Scan for the cell matching the given text and deliver its (X, Y) coordinate at center. 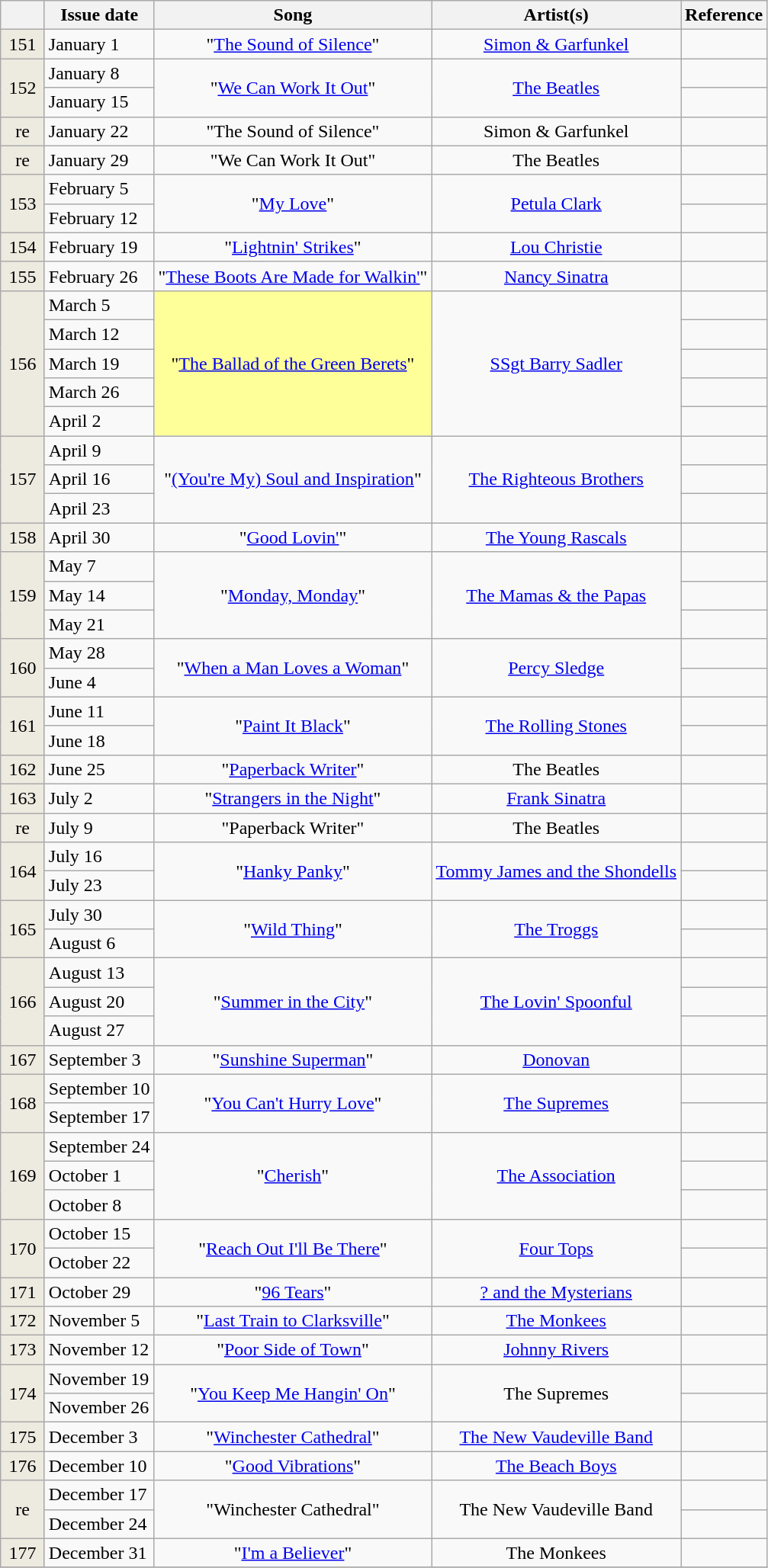
February 26 (99, 276)
Frank Sinatra (557, 798)
151 (23, 44)
"Wild Thing" (293, 929)
"You Keep Me Hangin' On" (293, 1393)
167 (23, 1060)
December 31 (99, 1553)
Nancy Sinatra (557, 276)
August 6 (99, 944)
February 5 (99, 189)
January 1 (99, 44)
July 2 (99, 798)
? and the Mysterians (557, 1292)
"The Ballad of the Green Berets" (293, 363)
April 23 (99, 508)
Donovan (557, 1060)
The Troggs (557, 929)
February 12 (99, 218)
"(You're My) Soul and Inspiration" (293, 479)
Reference (725, 15)
The Lovin' Spoonful (557, 1002)
The Mamas & the Papas (557, 595)
December 10 (99, 1466)
March 26 (99, 393)
"I'm a Believer" (293, 1553)
"You Can't Hurry Love" (293, 1103)
October 15 (99, 1233)
"My Love" (293, 204)
Percy Sledge (557, 668)
164 (23, 871)
October 1 (99, 1175)
172 (23, 1321)
January 15 (99, 102)
"Summer in the City" (293, 1002)
May 14 (99, 595)
"Strangers in the Night" (293, 798)
157 (23, 479)
November 5 (99, 1321)
August 13 (99, 973)
October 29 (99, 1292)
154 (23, 247)
April 9 (99, 451)
168 (23, 1103)
"Last Train to Clarksville" (293, 1321)
158 (23, 537)
"When a Man Loves a Woman" (293, 668)
November 19 (99, 1379)
December 3 (99, 1437)
Song (293, 15)
177 (23, 1553)
Petula Clark (557, 204)
165 (23, 929)
July 30 (99, 915)
169 (23, 1175)
December 17 (99, 1495)
"96 Tears" (293, 1292)
November 26 (99, 1408)
January 8 (99, 73)
The Association (557, 1175)
October 22 (99, 1262)
August 27 (99, 1031)
175 (23, 1437)
Tommy James and the Shondells (557, 871)
April 2 (99, 422)
September 3 (99, 1060)
The Rolling Stones (557, 726)
"Paint It Black" (293, 726)
"Monday, Monday" (293, 595)
156 (23, 363)
February 19 (99, 247)
March 12 (99, 334)
April 16 (99, 479)
Lou Christie (557, 247)
Johnny Rivers (557, 1350)
April 30 (99, 537)
The Young Rascals (557, 537)
"Good Vibrations" (293, 1466)
155 (23, 276)
July 16 (99, 857)
"Reach Out I'll Be There" (293, 1248)
173 (23, 1350)
"Lightnin' Strikes" (293, 247)
May 28 (99, 653)
September 17 (99, 1117)
"Sunshine Superman" (293, 1060)
July 23 (99, 886)
176 (23, 1466)
170 (23, 1248)
163 (23, 798)
May 7 (99, 566)
160 (23, 668)
SSgt Barry Sadler (557, 363)
152 (23, 88)
"Cherish" (293, 1175)
166 (23, 1002)
January 22 (99, 131)
"Hanky Panky" (293, 871)
September 10 (99, 1089)
December 24 (99, 1524)
"These Boots Are Made for Walkin'" (293, 276)
"Poor Side of Town" (293, 1350)
159 (23, 595)
Four Tops (557, 1248)
153 (23, 204)
June 18 (99, 740)
162 (23, 769)
January 29 (99, 160)
March 19 (99, 364)
May 21 (99, 624)
June 4 (99, 682)
October 8 (99, 1204)
July 9 (99, 827)
Issue date (99, 15)
Artist(s) (557, 15)
The Beach Boys (557, 1466)
November 12 (99, 1350)
"Good Lovin'" (293, 537)
September 24 (99, 1146)
174 (23, 1393)
161 (23, 726)
March 5 (99, 305)
June 25 (99, 769)
August 20 (99, 1002)
171 (23, 1292)
The Righteous Brothers (557, 479)
June 11 (99, 711)
